Provide the [X, Y] coordinate of the cell's center where the given text is located.  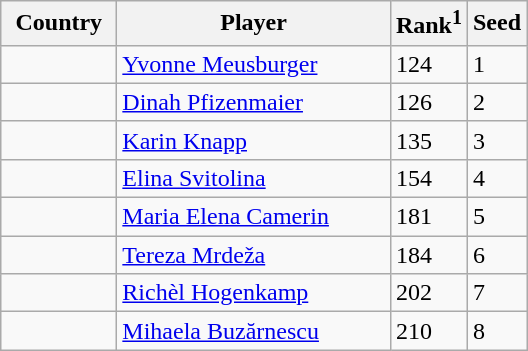
Country [59, 24]
5 [496, 217]
135 [428, 140]
1 [496, 64]
184 [428, 255]
2 [496, 102]
6 [496, 255]
181 [428, 217]
Mihaela Buzărnescu [254, 331]
4 [496, 178]
7 [496, 293]
8 [496, 331]
Player [254, 24]
Seed [496, 24]
126 [428, 102]
154 [428, 178]
Rank1 [428, 24]
Richèl Hogenkamp [254, 293]
Maria Elena Camerin [254, 217]
3 [496, 140]
Yvonne Meusburger [254, 64]
124 [428, 64]
Tereza Mrdeža [254, 255]
Dinah Pfizenmaier [254, 102]
Elina Svitolina [254, 178]
Karin Knapp [254, 140]
210 [428, 331]
202 [428, 293]
